Scan for the cell matching the given text and deliver its [X, Y] coordinate at center. 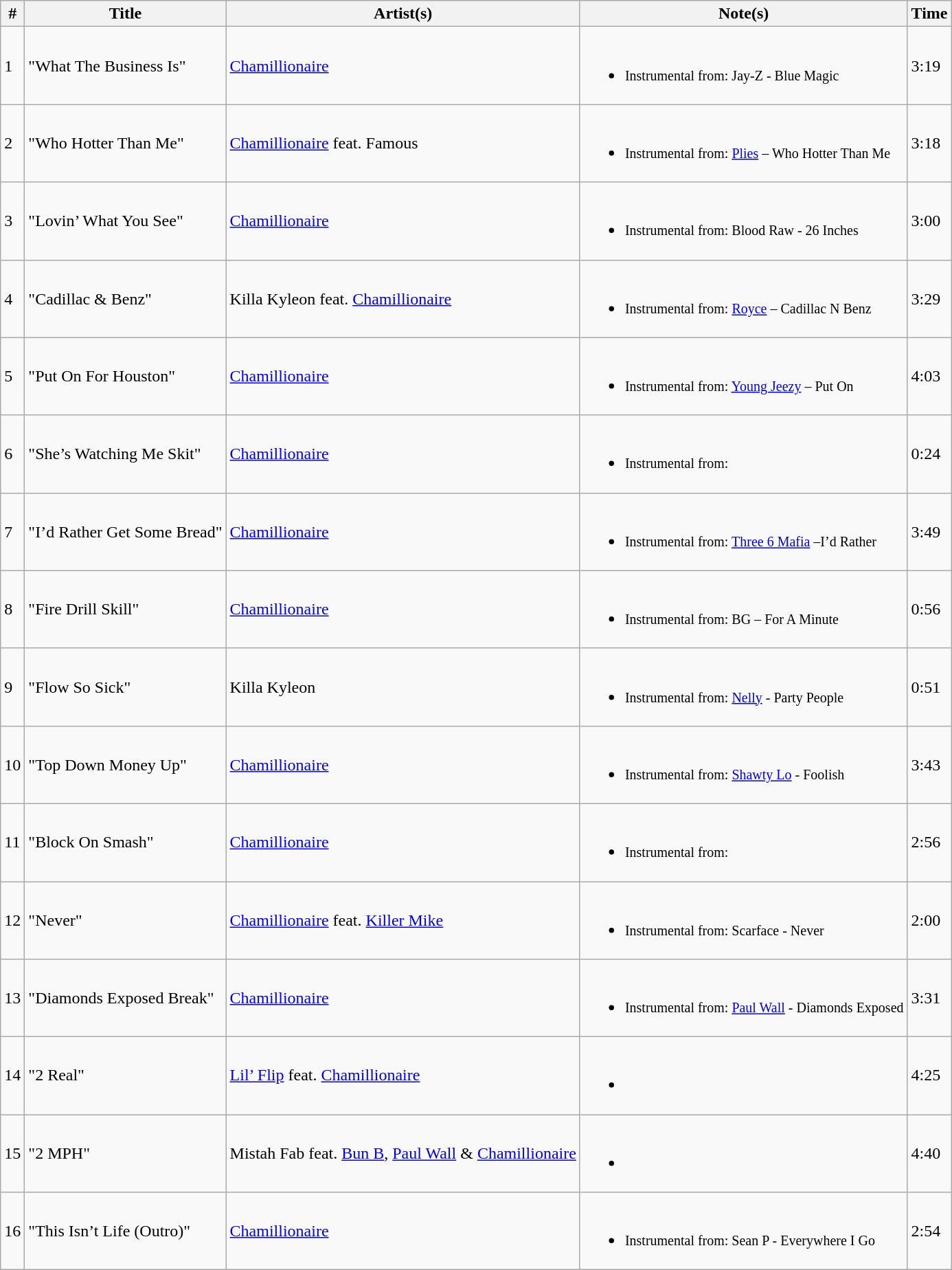
Instrumental from: Three 6 Mafia –I’d Rather [743, 532]
3:43 [929, 764]
"Lovin’ What You See" [125, 221]
3:00 [929, 221]
"Flow So Sick" [125, 687]
0:24 [929, 454]
Artist(s) [403, 14]
4 [12, 298]
"What The Business Is" [125, 66]
14 [12, 1076]
4:03 [929, 377]
Chamillionaire feat. Killer Mike [403, 920]
5 [12, 377]
Instrumental from: Young Jeezy – Put On [743, 377]
3:18 [929, 143]
8 [12, 609]
"Who Hotter Than Me" [125, 143]
Instrumental from: BG – For A Minute [743, 609]
"2 Real" [125, 1076]
0:56 [929, 609]
13 [12, 998]
9 [12, 687]
"She’s Watching Me Skit" [125, 454]
3:19 [929, 66]
2:56 [929, 843]
Instrumental from: Nelly - Party People [743, 687]
# [12, 14]
"Never" [125, 920]
3:31 [929, 998]
Lil’ Flip feat. Chamillionaire [403, 1076]
"This Isn’t Life (Outro)" [125, 1232]
Killa Kyleon [403, 687]
Instrumental from: Plies – Who Hotter Than Me [743, 143]
"Put On For Houston" [125, 377]
3:49 [929, 532]
Note(s) [743, 14]
Instrumental from: Shawty Lo - Foolish [743, 764]
"2 MPH" [125, 1153]
"Fire Drill Skill" [125, 609]
"Diamonds Exposed Break" [125, 998]
Instrumental from: Sean P - Everywhere I Go [743, 1232]
10 [12, 764]
3:29 [929, 298]
3 [12, 221]
7 [12, 532]
2 [12, 143]
4:40 [929, 1153]
"Cadillac & Benz" [125, 298]
12 [12, 920]
"Block On Smash" [125, 843]
4:25 [929, 1076]
6 [12, 454]
Time [929, 14]
2:54 [929, 1232]
Instrumental from: Scarface - Never [743, 920]
15 [12, 1153]
"I’d Rather Get Some Bread" [125, 532]
"Top Down Money Up" [125, 764]
2:00 [929, 920]
Mistah Fab feat. Bun B, Paul Wall & Chamillionaire [403, 1153]
Title [125, 14]
Instrumental from: Jay-Z - Blue Magic [743, 66]
Instrumental from: Paul Wall - Diamonds Exposed [743, 998]
1 [12, 66]
Instrumental from: Blood Raw - 26 Inches [743, 221]
11 [12, 843]
Chamillionaire feat. Famous [403, 143]
16 [12, 1232]
Killa Kyleon feat. Chamillionaire [403, 298]
0:51 [929, 687]
Instrumental from: Royce – Cadillac N Benz [743, 298]
